Locate the cell with the specified text and output its (x, y) center coordinate. 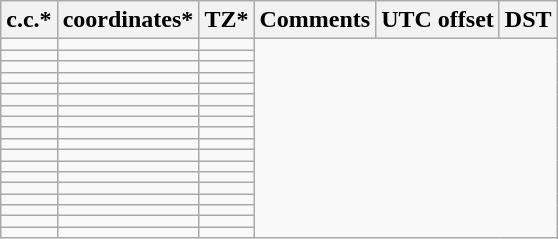
DST (528, 20)
TZ* (226, 20)
c.c.* (29, 20)
UTC offset (438, 20)
Comments (315, 20)
coordinates* (128, 20)
